Extract the (x, y) coordinate from the center of the cell holding the provided text.  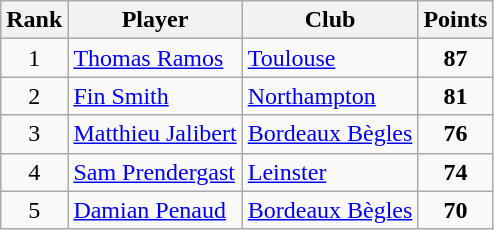
74 (456, 172)
Points (456, 20)
Club (330, 20)
Rank (34, 20)
2 (34, 96)
Leinster (330, 172)
70 (456, 210)
Toulouse (330, 58)
Matthieu Jalibert (155, 134)
3 (34, 134)
Sam Prendergast (155, 172)
Player (155, 20)
Thomas Ramos (155, 58)
Northampton (330, 96)
81 (456, 96)
87 (456, 58)
Fin Smith (155, 96)
1 (34, 58)
5 (34, 210)
Damian Penaud (155, 210)
4 (34, 172)
76 (456, 134)
